Locate the cell with the specified text and output its [X, Y] center coordinate. 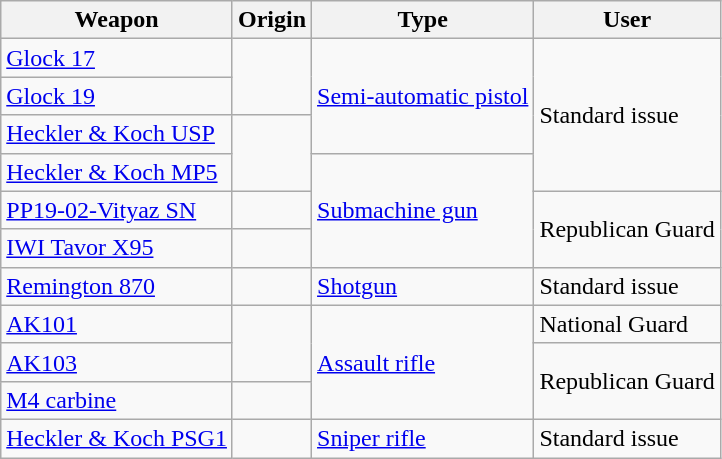
Type [423, 20]
Glock 19 [117, 96]
Heckler & Koch PSG1 [117, 438]
Remington 870 [117, 286]
Submachine gun [423, 210]
Weapon [117, 20]
User [627, 20]
Heckler & Koch MP5 [117, 172]
AK103 [117, 362]
Shotgun [423, 286]
Heckler & Koch USP [117, 134]
Assault rifle [423, 362]
Origin [272, 20]
National Guard [627, 324]
PP19-02-Vityaz SN [117, 210]
M4 carbine [117, 400]
IWI Tavor X95 [117, 248]
AK101 [117, 324]
Sniper rifle [423, 438]
Glock 17 [117, 58]
Semi-automatic pistol [423, 96]
